Capture the cell that displays the provided text and extract its [X, Y] central coordinate. 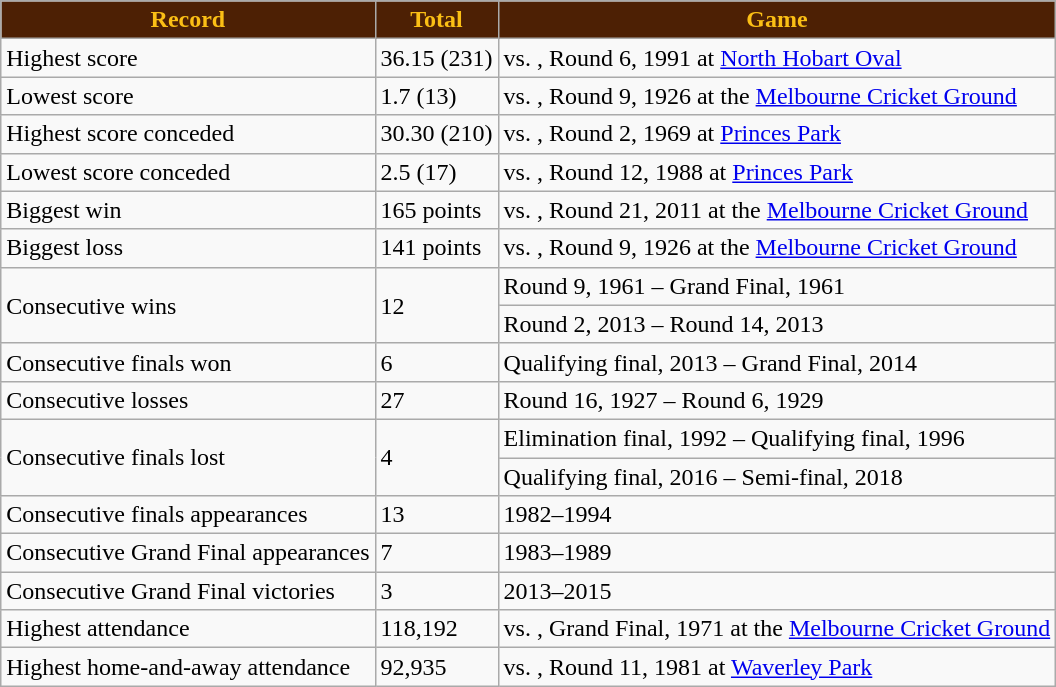
vs. , Grand Final, 1971 at the Melbourne Cricket Ground [777, 629]
92,935 [436, 667]
165 points [436, 210]
Lowest score conceded [188, 172]
3 [436, 591]
Total [436, 20]
Game [777, 20]
Highest attendance [188, 629]
vs. , Round 11, 1981 at Waverley Park [777, 667]
118,192 [436, 629]
36.15 (231) [436, 58]
vs. , Round 12, 1988 at Princes Park [777, 172]
2.5 (17) [436, 172]
Highest home-and-away attendance [188, 667]
Highest score [188, 58]
1982–1994 [777, 515]
Lowest score [188, 96]
Biggest loss [188, 248]
Consecutive losses [188, 400]
vs. , Round 21, 2011 at the Melbourne Cricket Ground [777, 210]
2013–2015 [777, 591]
Highest score conceded [188, 134]
Consecutive Grand Final victories [188, 591]
Consecutive finals appearances [188, 515]
1983–1989 [777, 553]
Round 9, 1961 – Grand Final, 1961 [777, 286]
1.7 (13) [436, 96]
vs. , Round 6, 1991 at North Hobart Oval [777, 58]
12 [436, 305]
Consecutive wins [188, 305]
Consecutive Grand Final appearances [188, 553]
13 [436, 515]
Record [188, 20]
27 [436, 400]
Round 16, 1927 – Round 6, 1929 [777, 400]
Consecutive finals won [188, 362]
Qualifying final, 2016 – Semi-final, 2018 [777, 477]
Round 2, 2013 – Round 14, 2013 [777, 324]
4 [436, 457]
Biggest win [188, 210]
vs. , Round 2, 1969 at Princes Park [777, 134]
6 [436, 362]
Consecutive finals lost [188, 457]
Elimination final, 1992 – Qualifying final, 1996 [777, 438]
141 points [436, 248]
Qualifying final, 2013 – Grand Final, 2014 [777, 362]
7 [436, 553]
30.30 (210) [436, 134]
